Return (x, y) of the center of cell containing provided text 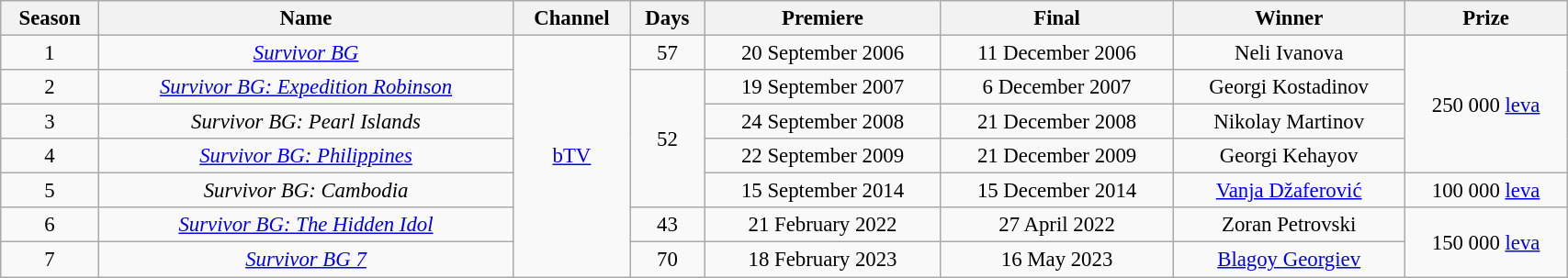
250 000 leva (1486, 105)
21 February 2022 (823, 225)
Winner (1290, 18)
Zoran Petrovski (1290, 225)
Survivor BG 7 (305, 260)
Survivor BG: Pearl Islands (305, 122)
6 (50, 225)
15 December 2014 (1056, 191)
Georgi Kehayov (1290, 156)
Name (305, 18)
Final (1056, 18)
Season (50, 18)
Survivor BG: Expedition Robinson (305, 87)
Days (667, 18)
6 December 2007 (1056, 87)
Nikolay Martinov (1290, 122)
Neli Ivanova (1290, 53)
57 (667, 53)
24 September 2008 (823, 122)
Prize (1486, 18)
Premiere (823, 18)
70 (667, 260)
15 September 2014 (823, 191)
1 (50, 53)
22 September 2009 (823, 156)
3 (50, 122)
7 (50, 260)
52 (667, 139)
18 February 2023 (823, 260)
21 December 2008 (1056, 122)
Survivor BG (305, 53)
19 September 2007 (823, 87)
100 000 leva (1486, 191)
Channel (571, 18)
27 April 2022 (1056, 225)
5 (50, 191)
Vanja Džaferović (1290, 191)
Blagoy Georgiev (1290, 260)
bTV (571, 156)
16 May 2023 (1056, 260)
43 (667, 225)
4 (50, 156)
Survivor BG: The Hidden Idol (305, 225)
Survivor BG: Philippines (305, 156)
2 (50, 87)
Survivor BG: Cambodia (305, 191)
21 December 2009 (1056, 156)
11 December 2006 (1056, 53)
150 000 leva (1486, 242)
20 September 2006 (823, 53)
Georgi Kostadinov (1290, 87)
